Identify which cell holds the provided text, then report its [x, y] central coordinate. 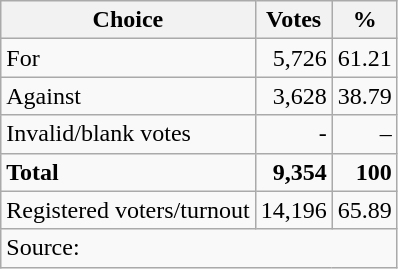
Registered voters/turnout [128, 210]
9,354 [294, 172]
For [128, 58]
Invalid/blank votes [128, 134]
Choice [128, 20]
38.79 [364, 96]
65.89 [364, 210]
- [294, 134]
3,628 [294, 96]
Against [128, 96]
% [364, 20]
5,726 [294, 58]
61.21 [364, 58]
– [364, 134]
Votes [294, 20]
14,196 [294, 210]
Total [128, 172]
100 [364, 172]
Source: [199, 248]
